Return (X, Y) of the center of cell containing provided text 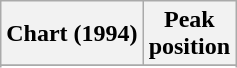
Peakposition (189, 34)
Chart (1994) (72, 34)
